Extract the [X, Y] coordinate from the center of the cell holding the provided text.  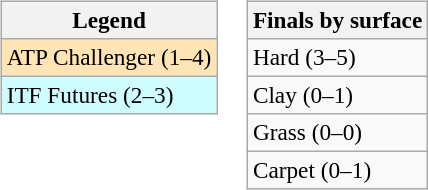
Hard (3–5) [337, 57]
Finals by surface [337, 20]
Carpet (0–1) [337, 171]
ITF Futures (2–3) [108, 95]
Legend [108, 20]
Grass (0–0) [337, 133]
Clay (0–1) [337, 95]
ATP Challenger (1–4) [108, 57]
